For the text-containing cell, return its midpoint in [X, Y] coordinate format. 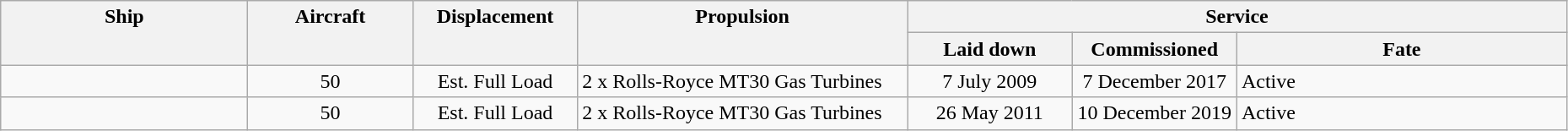
7 December 2017 [1154, 81]
Displacement [494, 33]
Commissioned [1154, 49]
Service [1237, 17]
Aircraft [331, 33]
10 December 2019 [1154, 113]
7 July 2009 [990, 81]
26 May 2011 [990, 113]
Fate [1402, 49]
Ship [125, 33]
Laid down [990, 49]
Propulsion [742, 33]
